Find where the given text appears and provide that cell's center as [x, y] coordinate. 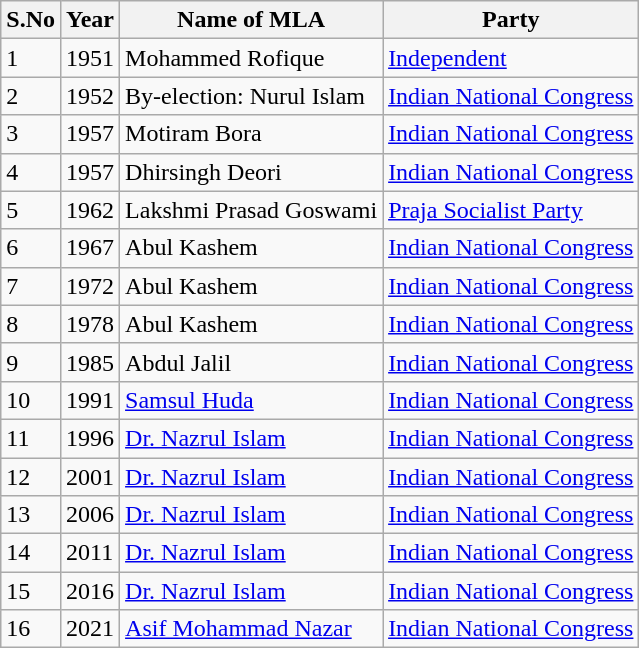
3 [31, 134]
1996 [90, 438]
Samsul Huda [252, 400]
Name of MLA [252, 20]
Abdul Jalil [252, 362]
By-election: Nurul Islam [252, 96]
7 [31, 286]
Motiram Bora [252, 134]
1 [31, 58]
Party [511, 20]
15 [31, 591]
1962 [90, 210]
2021 [90, 629]
Praja Socialist Party [511, 210]
13 [31, 515]
2006 [90, 515]
1951 [90, 58]
Independent [511, 58]
14 [31, 553]
Lakshmi Prasad Goswami [252, 210]
11 [31, 438]
1967 [90, 248]
4 [31, 172]
8 [31, 324]
1991 [90, 400]
Year [90, 20]
5 [31, 210]
12 [31, 477]
6 [31, 248]
Mohammed Rofique [252, 58]
2016 [90, 591]
2011 [90, 553]
9 [31, 362]
2 [31, 96]
1985 [90, 362]
1952 [90, 96]
1978 [90, 324]
10 [31, 400]
S.No [31, 20]
1972 [90, 286]
Asif Mohammad Nazar [252, 629]
Dhirsingh Deori [252, 172]
2001 [90, 477]
16 [31, 629]
